Return [x, y] of the center of cell containing provided text 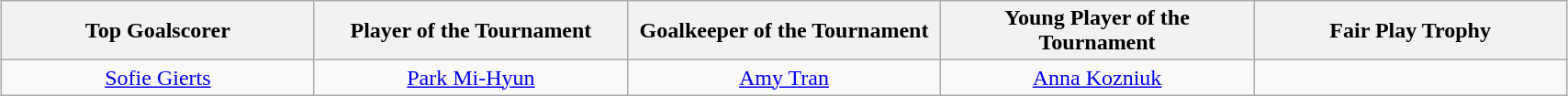
Sofie Gierts [158, 78]
Amy Tran [784, 78]
Top Goalscorer [158, 31]
Park Mi-Hyun [470, 78]
Goalkeeper of the Tournament [784, 31]
Player of the Tournament [470, 31]
Fair Play Trophy [1410, 31]
Young Player of the Tournament [1098, 31]
Anna Kozniuk [1098, 78]
